Capture the cell that displays the provided text and extract its [X, Y] central coordinate. 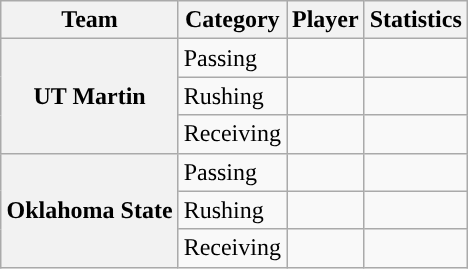
Player [325, 20]
Oklahoma State [90, 210]
UT Martin [90, 96]
Team [90, 20]
Statistics [416, 20]
Category [232, 20]
